Extract the (x, y) coordinate from the center of the cell holding the provided text.  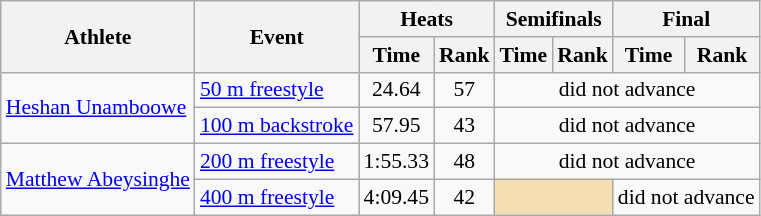
57.95 (396, 126)
Matthew Abeysinghe (98, 180)
Final (686, 19)
400 m freestyle (277, 197)
200 m freestyle (277, 162)
Event (277, 36)
42 (464, 197)
57 (464, 90)
24.64 (396, 90)
50 m freestyle (277, 90)
4:09.45 (396, 197)
Athlete (98, 36)
48 (464, 162)
Semifinals (554, 19)
100 m backstroke (277, 126)
Heats (427, 19)
43 (464, 126)
Heshan Unamboowe (98, 108)
1:55.33 (396, 162)
